Locate the cell with the specified text and output its [X, Y] center coordinate. 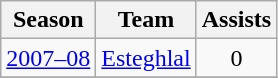
0 [236, 58]
Team [146, 20]
Esteghlal [146, 58]
Assists [236, 20]
Season [48, 20]
2007–08 [48, 58]
